For the text-containing cell, return its midpoint in [x, y] coordinate format. 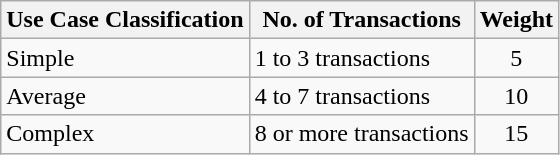
Complex [125, 134]
Average [125, 96]
Use Case Classification [125, 20]
No. of Transactions [362, 20]
5 [516, 58]
Weight [516, 20]
8 or more transactions [362, 134]
Simple [125, 58]
15 [516, 134]
1 to 3 transactions [362, 58]
10 [516, 96]
4 to 7 transactions [362, 96]
